Capture the cell that displays the provided text and extract its [X, Y] central coordinate. 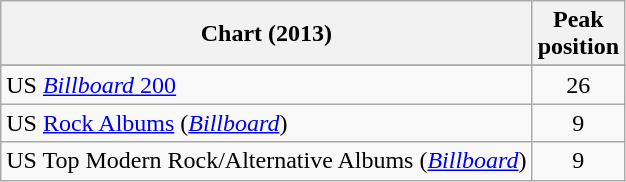
Chart (2013) [266, 34]
US Top Modern Rock/Alternative Albums (Billboard) [266, 161]
26 [578, 85]
US Billboard 200 [266, 85]
Peakposition [578, 34]
US Rock Albums (Billboard) [266, 123]
